Capture the cell that displays the provided text and extract its (X, Y) central coordinate. 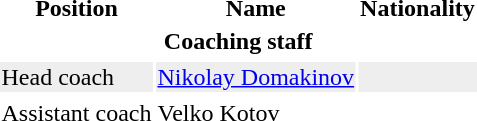
Coaching staff (238, 41)
Head coach (76, 77)
Nikolay Domakinov (256, 77)
